Locate the cell with the specified text and output its (x, y) center coordinate. 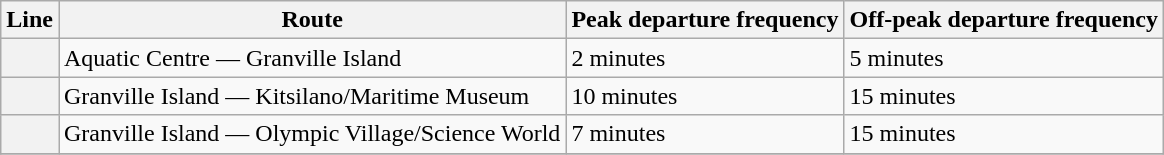
7 minutes (705, 134)
Aquatic Centre — Granville Island (312, 58)
Granville Island — Kitsilano/Maritime Museum (312, 96)
10 minutes (705, 96)
Off-peak departure frequency (1004, 20)
Line (30, 20)
Granville Island — Olympic Village/Science World (312, 134)
Peak departure frequency (705, 20)
2 minutes (705, 58)
Route (312, 20)
5 minutes (1004, 58)
